Output the (x, y) coordinate of the center of the cell containing the given text.  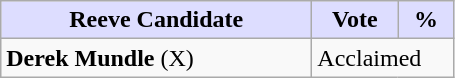
Derek Mundle (X) (156, 58)
% (426, 20)
Vote (355, 20)
Reeve Candidate (156, 20)
Acclaimed (383, 58)
